Detect which cell encompasses the target text, then output its [x, y] center coordinate. 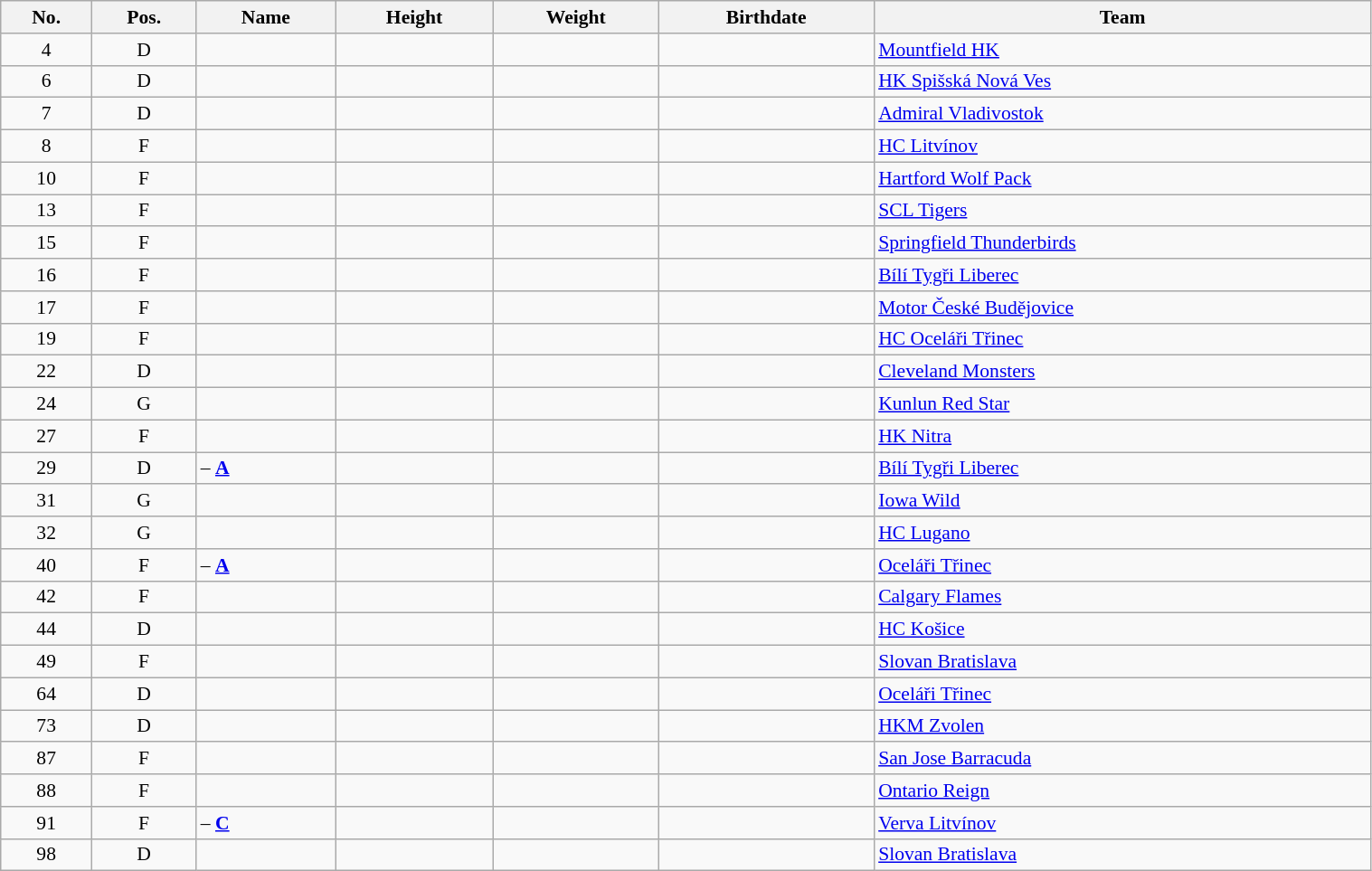
HC Lugano [1122, 533]
Verva Litvínov [1122, 823]
San Jose Barracuda [1122, 759]
7 [47, 114]
31 [47, 501]
98 [47, 855]
6 [47, 81]
Team [1122, 17]
HC Litvínov [1122, 147]
HKM Zvolen [1122, 726]
Calgary Flames [1122, 597]
HK Spišská Nová Ves [1122, 81]
Height [414, 17]
Springfield Thunderbirds [1122, 243]
SCL Tigers [1122, 211]
22 [47, 372]
No. [47, 17]
64 [47, 694]
Pos. [145, 17]
49 [47, 662]
Ontario Reign [1122, 791]
HC Košice [1122, 630]
19 [47, 339]
15 [47, 243]
HK Nitra [1122, 436]
Cleveland Monsters [1122, 372]
4 [47, 50]
– C [266, 823]
Weight [575, 17]
87 [47, 759]
17 [47, 308]
HC Oceláři Třinec [1122, 339]
24 [47, 404]
32 [47, 533]
Hartford Wolf Pack [1122, 178]
27 [47, 436]
Admiral Vladivostok [1122, 114]
10 [47, 178]
Motor České Budějovice [1122, 308]
42 [47, 597]
40 [47, 565]
8 [47, 147]
Kunlun Red Star [1122, 404]
88 [47, 791]
29 [47, 469]
16 [47, 275]
Mountfield HK [1122, 50]
Name [266, 17]
44 [47, 630]
Iowa Wild [1122, 501]
13 [47, 211]
73 [47, 726]
91 [47, 823]
Birthdate [766, 17]
